Locate the cell with the specified text and output its (x, y) center coordinate. 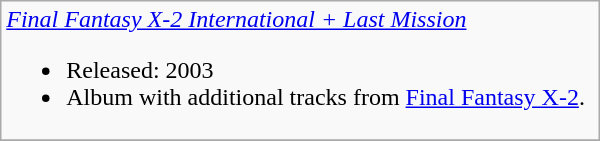
Final Fantasy X-2 International + Last MissionReleased: 2003Album with additional tracks from Final Fantasy X-2. (300, 71)
